Identify which cell holds the provided text, then report its [x, y] central coordinate. 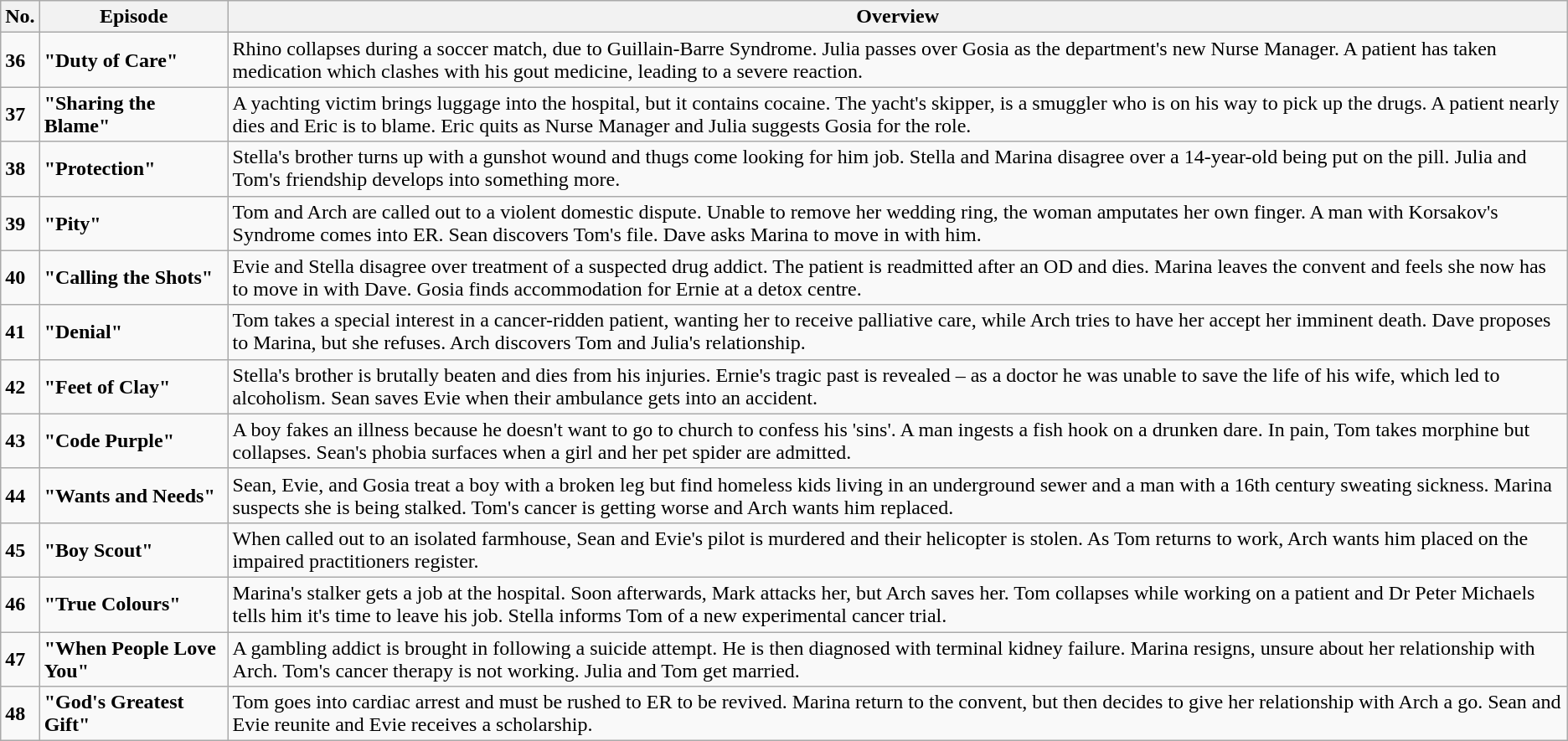
38 [20, 169]
44 [20, 496]
45 [20, 549]
No. [20, 17]
42 [20, 387]
"Denial" [134, 332]
"God's Greatest Gift" [134, 713]
"Protection" [134, 169]
46 [20, 605]
Episode [134, 17]
41 [20, 332]
37 [20, 114]
"Sharing the Blame" [134, 114]
"Wants and Needs" [134, 496]
"Calling the Shots" [134, 278]
47 [20, 658]
48 [20, 713]
"True Colours" [134, 605]
"Feet of Clay" [134, 387]
40 [20, 278]
36 [20, 60]
"Duty of Care" [134, 60]
43 [20, 440]
"Code Purple" [134, 440]
"When People Love You" [134, 658]
Overview [898, 17]
"Boy Scout" [134, 549]
39 [20, 223]
"Pity" [134, 223]
